From the cell containing the given text, extract its center point as (X, Y) coordinate. 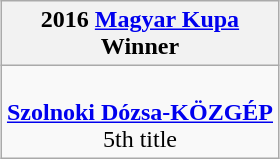
Szolnoki Dózsa-KÖZGÉP5th title (140, 112)
2016 Magyar KupaWinner (140, 34)
